Return (x, y) of the center of cell containing provided text 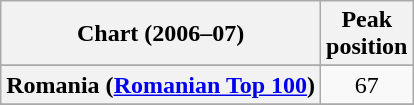
Peak position (367, 34)
Chart (2006–07) (161, 34)
Romania (Romanian Top 100) (161, 85)
67 (367, 85)
